Identify which cell holds the provided text, then report its [X, Y] central coordinate. 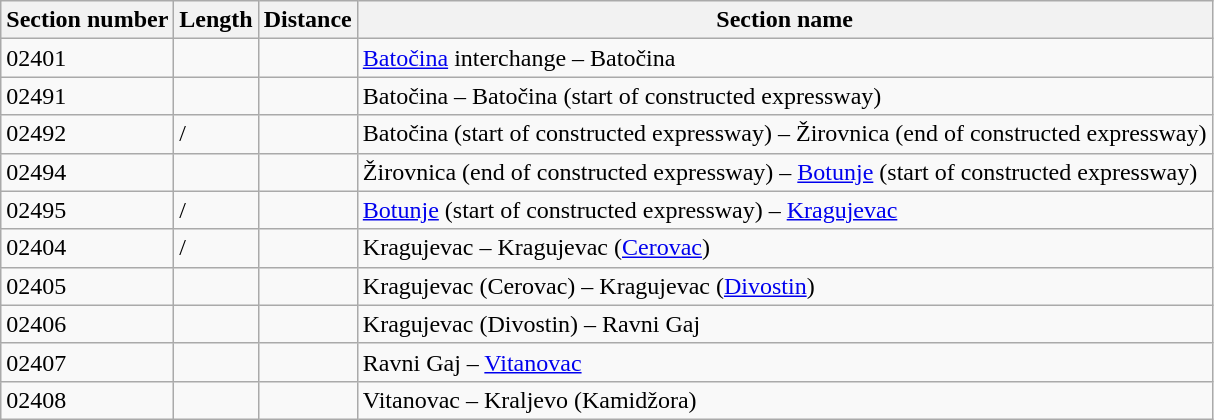
Batočina – Batočina (start of constructed expressway) [784, 96]
02492 [88, 134]
02407 [88, 362]
Žirovnica (end of constructed expressway) – Botunje (start of constructed expressway) [784, 172]
Batočina (start of constructed expressway) – Žirovnica (end of constructed expressway) [784, 134]
Distance [308, 20]
Kragujevac – Kragujevac (Cerovac) [784, 248]
Kragujevac (Divostin) – Ravni Gaj [784, 324]
02491 [88, 96]
02406 [88, 324]
Kragujevac (Cerovac) – Kragujevac (Divostin) [784, 286]
02408 [88, 400]
Length [216, 20]
02405 [88, 286]
Botunje (start of constructed expressway) – Kragujevac [784, 210]
02495 [88, 210]
Section number [88, 20]
Batočina interchange – Batočina [784, 58]
Section name [784, 20]
02401 [88, 58]
Ravni Gaj – Vitanovac [784, 362]
02494 [88, 172]
Vitanovac – Kraljevo (Kamidžora) [784, 400]
02404 [88, 248]
